For the text-containing cell, return its midpoint in (X, Y) coordinate format. 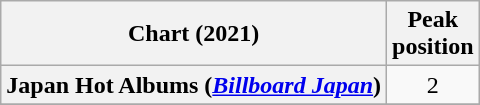
Peakposition (433, 34)
Japan Hot Albums (Billboard Japan) (194, 85)
Chart (2021) (194, 34)
2 (433, 85)
